For the text-containing cell, return its midpoint in (X, Y) coordinate format. 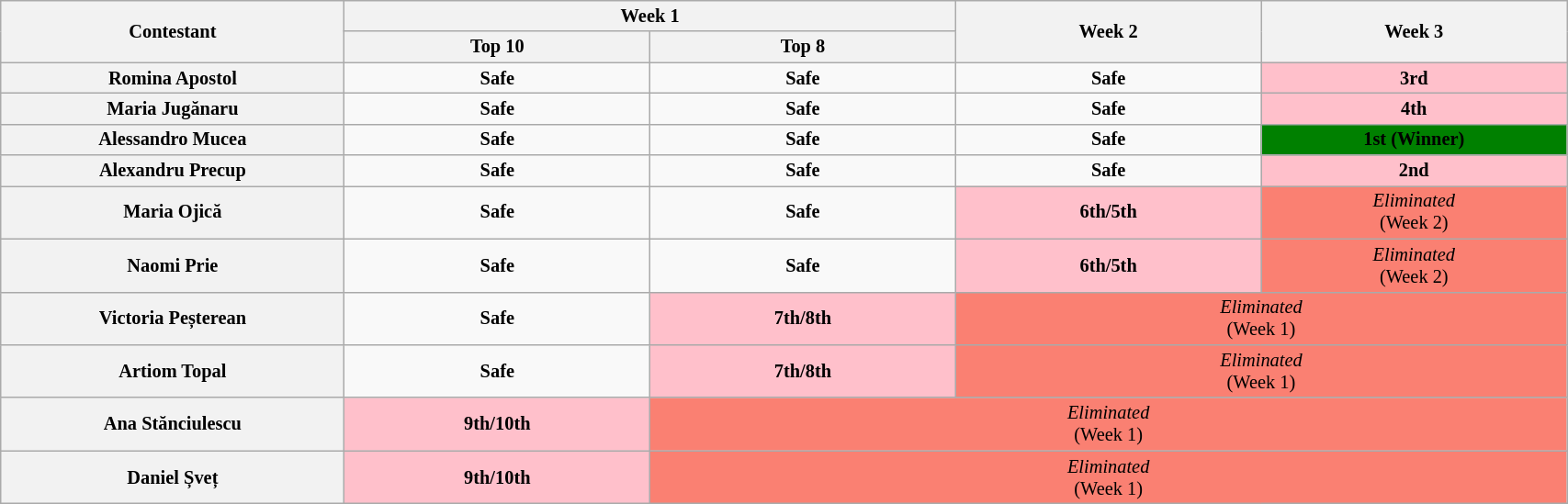
Victoria Peșterean (173, 319)
Top 8 (803, 47)
1st (Winner) (1415, 140)
Week 2 (1108, 31)
Daniel Șveț (173, 477)
4th (1415, 108)
Week 3 (1415, 31)
Week 1 (650, 16)
Ana Stănciulescu (173, 424)
Maria Jugănaru (173, 108)
Maria Ojică (173, 212)
3rd (1415, 78)
2nd (1415, 171)
Naomi Prie (173, 265)
Alessandro Mucea (173, 140)
Top 10 (498, 47)
Alexandru Precup (173, 171)
Artiom Topal (173, 371)
Contestant (173, 31)
Romina Apostol (173, 78)
